Locate the cell with the specified text and output its (X, Y) center coordinate. 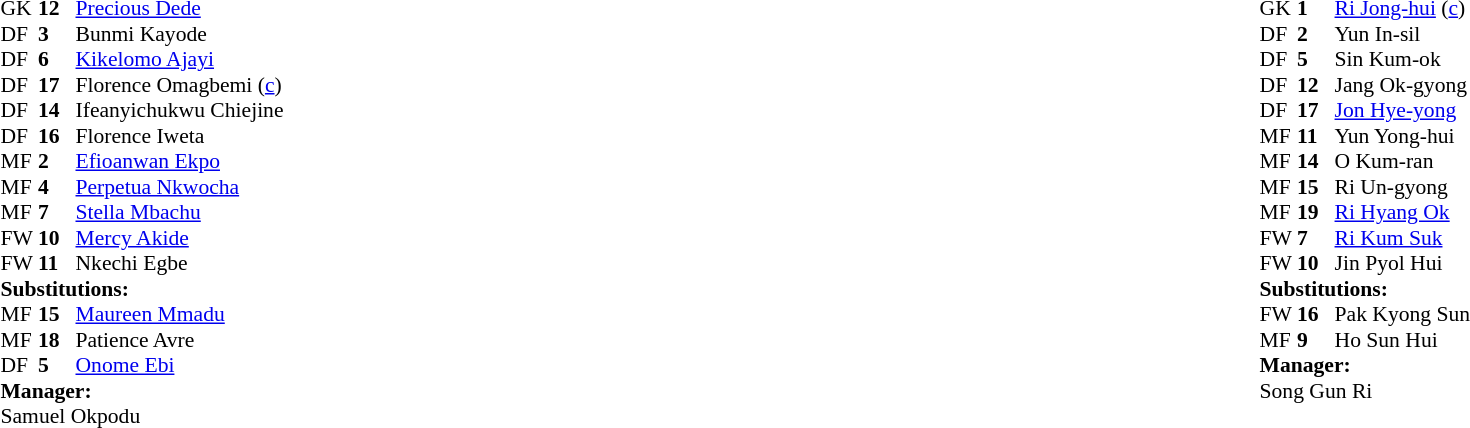
19 (1316, 213)
Onome Ebi (180, 365)
Mercy Akide (180, 238)
12 (1316, 85)
Nkechi Egbe (180, 263)
18 (57, 340)
9 (1316, 340)
Maureen Mmadu (180, 315)
Bunmi Kayode (180, 34)
Kikelomo Ajayi (180, 59)
Stella Mbachu (180, 213)
6 (57, 59)
Manager: (142, 391)
Patience Avre (180, 340)
Ifeanyichukwu Chiejine (180, 111)
Efioanwan Ekpo (180, 161)
4 (57, 187)
Florence Omagbemi (c) (180, 85)
Perpetua Nkwocha (180, 187)
Florence Iweta (180, 136)
Substitutions: (142, 289)
3 (57, 34)
